Detect which cell encompasses the target text, then output its [x, y] center coordinate. 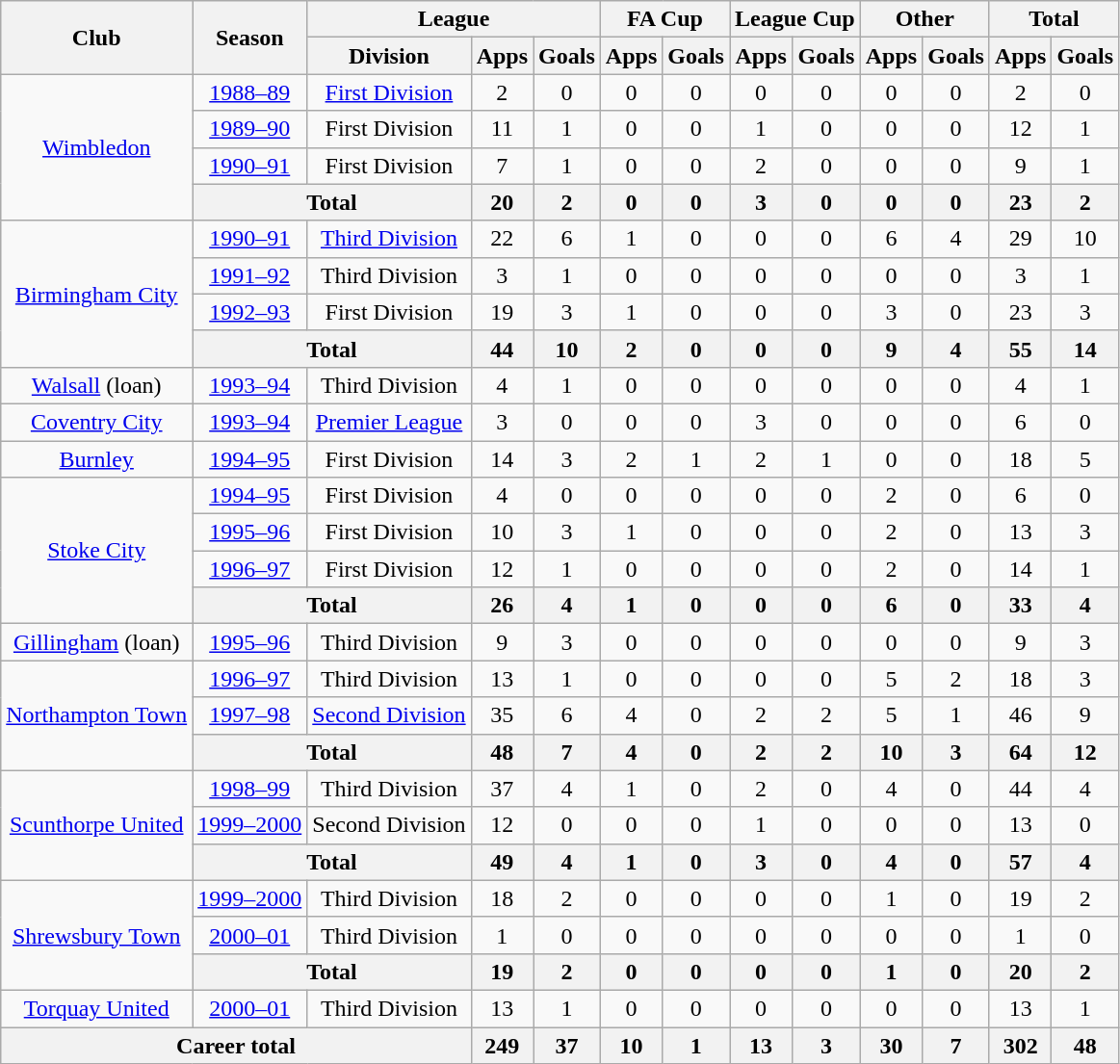
League Cup [795, 19]
22 [502, 239]
1988–89 [250, 92]
Career total [236, 1045]
49 [502, 862]
11 [502, 129]
57 [1020, 862]
1989–90 [250, 129]
29 [1020, 239]
55 [1020, 349]
26 [502, 606]
Shrewsbury Town [96, 935]
Division [389, 56]
Scunthorpe United [96, 825]
249 [502, 1045]
1997–98 [250, 715]
Burnley [96, 459]
Gillingham (loan) [96, 642]
1992–93 [250, 312]
30 [891, 1045]
Season [250, 38]
Coventry City [96, 422]
33 [1020, 606]
46 [1020, 715]
Northampton Town [96, 715]
1991–92 [250, 275]
35 [502, 715]
Club [96, 38]
64 [1020, 752]
League [455, 19]
Birmingham City [96, 294]
Wimbledon [96, 147]
Premier League [389, 422]
Torquay United [96, 1008]
302 [1020, 1045]
1998–99 [250, 789]
Other [925, 19]
Walsall (loan) [96, 385]
FA Cup [664, 19]
Stoke City [96, 551]
